Provide the [X, Y] coordinate of the cell's center where the given text is located.  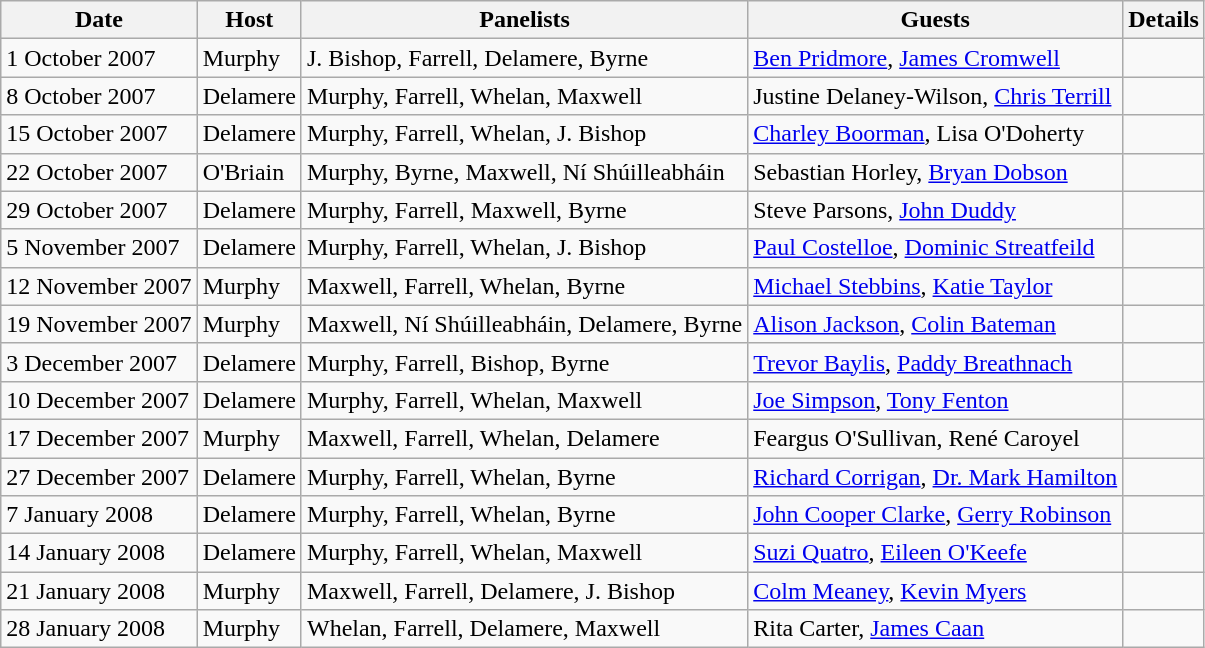
28 January 2008 [99, 629]
Panelists [524, 20]
Ben Pridmore, James Cromwell [936, 58]
Whelan, Farrell, Delamere, Maxwell [524, 629]
Maxwell, Farrell, Whelan, Delamere [524, 438]
21 January 2008 [99, 591]
22 October 2007 [99, 172]
Charley Boorman, Lisa O'Doherty [936, 134]
J. Bishop, Farrell, Delamere, Byrne [524, 58]
Details [1164, 20]
Maxwell, Ní Shúilleabháin, Delamere, Byrne [524, 324]
Date [99, 20]
Richard Corrigan, Dr. Mark Hamilton [936, 477]
Host [249, 20]
Trevor Baylis, Paddy Breathnach [936, 362]
Murphy, Farrell, Maxwell, Byrne [524, 210]
29 October 2007 [99, 210]
7 January 2008 [99, 515]
17 December 2007 [99, 438]
27 December 2007 [99, 477]
Joe Simpson, Tony Fenton [936, 400]
12 November 2007 [99, 286]
15 October 2007 [99, 134]
Justine Delaney-Wilson, Chris Terrill [936, 96]
Feargus O'Sullivan, René Caroyel [936, 438]
Murphy, Farrell, Bishop, Byrne [524, 362]
5 November 2007 [99, 248]
Paul Costelloe, Dominic Streatfeild [936, 248]
1 October 2007 [99, 58]
Steve Parsons, John Duddy [936, 210]
Murphy, Byrne, Maxwell, Ní Shúilleabháin [524, 172]
Sebastian Horley, Bryan Dobson [936, 172]
Guests [936, 20]
Maxwell, Farrell, Whelan, Byrne [524, 286]
19 November 2007 [99, 324]
8 October 2007 [99, 96]
John Cooper Clarke, Gerry Robinson [936, 515]
Maxwell, Farrell, Delamere, J. Bishop [524, 591]
Suzi Quatro, Eileen O'Keefe [936, 553]
O'Briain [249, 172]
Rita Carter, James Caan [936, 629]
Michael Stebbins, Katie Taylor [936, 286]
Colm Meaney, Kevin Myers [936, 591]
Alison Jackson, Colin Bateman [936, 324]
14 January 2008 [99, 553]
3 December 2007 [99, 362]
10 December 2007 [99, 400]
